Detect which cell encompasses the target text, then output its (x, y) center coordinate. 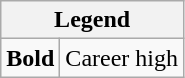
Bold (30, 58)
Career high (122, 58)
Legend (92, 20)
